Return [x, y] of the center of cell containing provided text 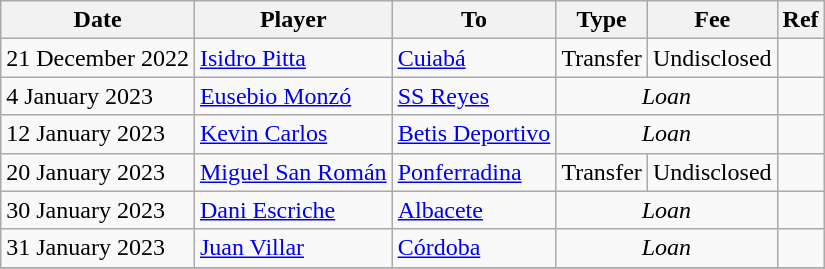
Betis Deportivo [474, 134]
Date [98, 20]
Juan Villar [293, 248]
SS Reyes [474, 96]
12 January 2023 [98, 134]
To [474, 20]
Miguel San Román [293, 172]
4 January 2023 [98, 96]
Dani Escriche [293, 210]
Kevin Carlos [293, 134]
21 December 2022 [98, 58]
Type [602, 20]
20 January 2023 [98, 172]
Player [293, 20]
30 January 2023 [98, 210]
Ponferradina [474, 172]
Córdoba [474, 248]
Albacete [474, 210]
Eusebio Monzó [293, 96]
Isidro Pitta [293, 58]
Ref [800, 20]
31 January 2023 [98, 248]
Cuiabá [474, 58]
Fee [712, 20]
